Scan for the cell matching the given text and deliver its [x, y] coordinate at center. 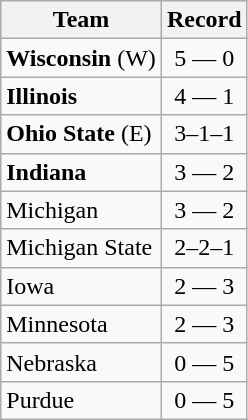
Michigan State [82, 248]
Team [82, 20]
Michigan [82, 210]
5 — 0 [204, 58]
Minnesota [82, 324]
Illinois [82, 96]
Iowa [82, 286]
Wisconsin (W) [82, 58]
2–2–1 [204, 248]
Ohio State (E) [82, 134]
Nebraska [82, 362]
Purdue [82, 400]
4 — 1 [204, 96]
Indiana [82, 172]
Record [204, 20]
3–1–1 [204, 134]
